Detect which cell encompasses the target text, then output its [x, y] center coordinate. 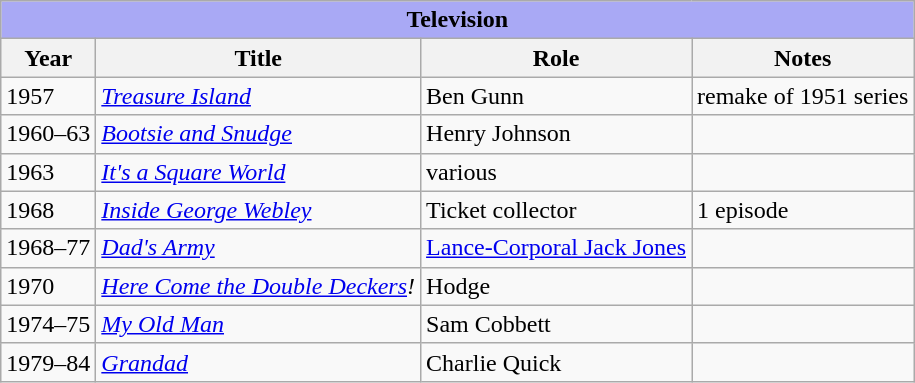
Charlie Quick [556, 362]
Dad's Army [258, 248]
1974–75 [48, 324]
1970 [48, 286]
1 episode [803, 210]
Hodge [556, 286]
1957 [48, 96]
1968 [48, 210]
Here Come the Double Deckers! [258, 286]
Inside George Webley [258, 210]
My Old Man [258, 324]
1979–84 [48, 362]
Bootsie and Snudge [258, 134]
Treasure Island [258, 96]
Sam Cobbett [556, 324]
Grandad [258, 362]
Role [556, 58]
Lance-Corporal Jack Jones [556, 248]
Ticket collector [556, 210]
remake of 1951 series [803, 96]
Henry Johnson [556, 134]
Ben Gunn [556, 96]
Title [258, 58]
Year [48, 58]
1968–77 [48, 248]
Notes [803, 58]
1963 [48, 172]
Television [458, 20]
1960–63 [48, 134]
It's a Square World [258, 172]
various [556, 172]
